Determine the (x, y) coordinate at the center of the cell enclosing the given text.  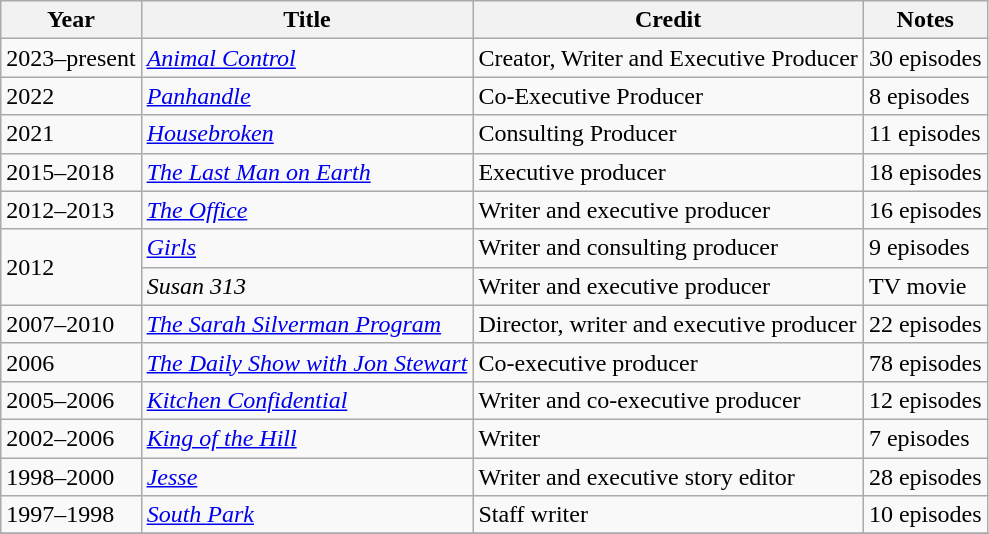
7 episodes (925, 438)
Animal Control (307, 58)
Consulting Producer (668, 134)
King of the Hill (307, 438)
Housebroken (307, 134)
Writer and consulting producer (668, 248)
2023–present (71, 58)
9 episodes (925, 248)
TV movie (925, 286)
Title (307, 20)
Co-executive producer (668, 362)
30 episodes (925, 58)
78 episodes (925, 362)
Co-Executive Producer (668, 96)
2012 (71, 267)
2022 (71, 96)
Panhandle (307, 96)
Susan 313 (307, 286)
Credit (668, 20)
11 episodes (925, 134)
Girls (307, 248)
2021 (71, 134)
8 episodes (925, 96)
Writer and executive story editor (668, 477)
Executive producer (668, 172)
Staff writer (668, 515)
1997–1998 (71, 515)
2005–2006 (71, 400)
The Last Man on Earth (307, 172)
12 episodes (925, 400)
Notes (925, 20)
2002–2006 (71, 438)
Kitchen Confidential (307, 400)
Jesse (307, 477)
South Park (307, 515)
The Office (307, 210)
The Daily Show with Jon Stewart (307, 362)
2007–2010 (71, 324)
2006 (71, 362)
Writer and co-executive producer (668, 400)
Writer (668, 438)
Creator, Writer and Executive Producer (668, 58)
22 episodes (925, 324)
28 episodes (925, 477)
10 episodes (925, 515)
18 episodes (925, 172)
2015–2018 (71, 172)
The Sarah Silverman Program (307, 324)
2012–2013 (71, 210)
1998–2000 (71, 477)
Director, writer and executive producer (668, 324)
16 episodes (925, 210)
Year (71, 20)
